Find where the given text appears and provide that cell's center as (X, Y) coordinate. 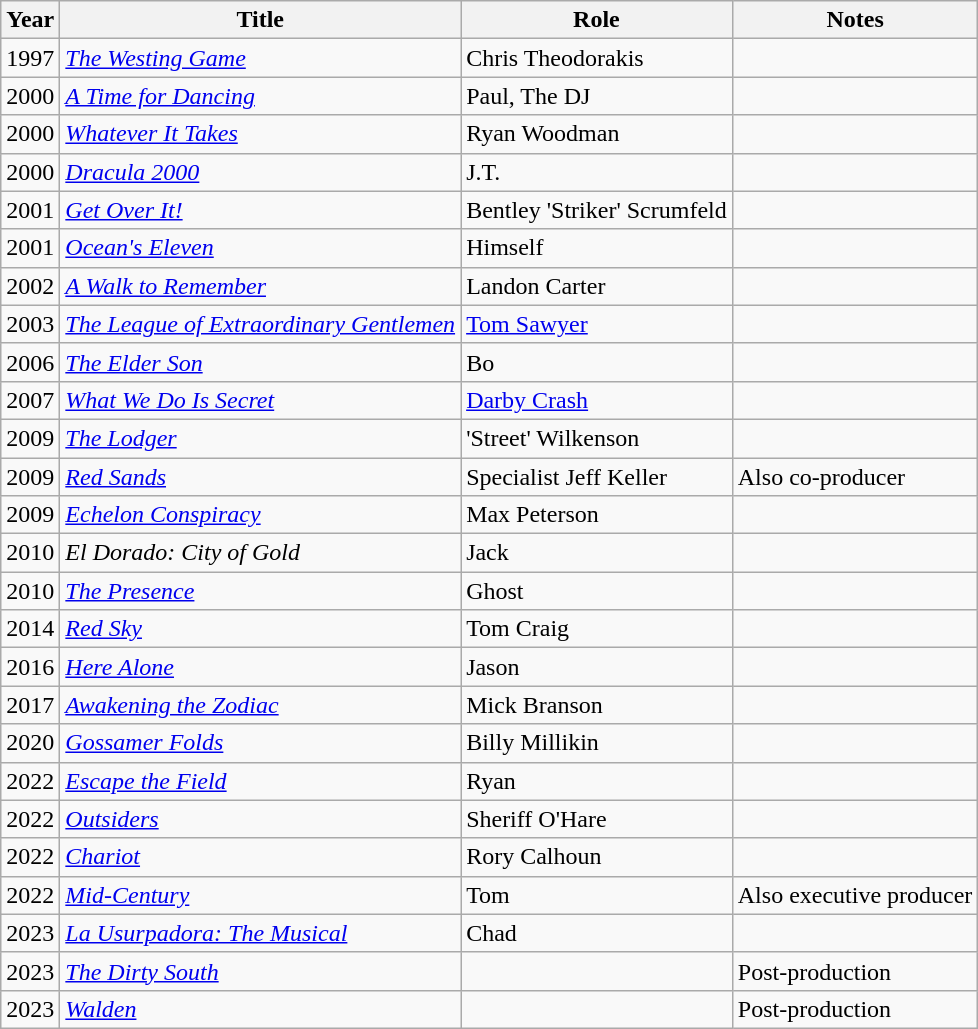
Max Peterson (597, 515)
Here Alone (260, 667)
Also executive producer (855, 895)
Tom (597, 895)
J.T. (597, 172)
2007 (30, 400)
Get Over It! (260, 210)
2006 (30, 362)
The League of Extraordinary Gentlemen (260, 324)
El Dorado: City of Gold (260, 553)
2016 (30, 667)
Ryan (597, 781)
Chad (597, 933)
Outsiders (260, 819)
Tom Sawyer (597, 324)
2020 (30, 743)
A Walk to Remember (260, 286)
La Usurpadora: The Musical (260, 933)
Jack (597, 553)
Chris Theodorakis (597, 58)
Jason (597, 667)
Paul, The DJ (597, 96)
Billy Millikin (597, 743)
Darby Crash (597, 400)
Walden (260, 1009)
2017 (30, 705)
Also co-producer (855, 477)
2014 (30, 629)
The Westing Game (260, 58)
Whatever It Takes (260, 134)
Role (597, 20)
'Street' Wilkenson (597, 438)
Red Sky (260, 629)
Mid-Century (260, 895)
Tom Craig (597, 629)
Ocean's Eleven (260, 248)
Ghost (597, 591)
2003 (30, 324)
What We Do Is Secret (260, 400)
Mick Branson (597, 705)
Himself (597, 248)
Gossamer Folds (260, 743)
Landon Carter (597, 286)
Chariot (260, 857)
A Time for Dancing (260, 96)
The Lodger (260, 438)
Echelon Conspiracy (260, 515)
Dracula 2000 (260, 172)
Ryan Woodman (597, 134)
The Elder Son (260, 362)
Year (30, 20)
1997 (30, 58)
2002 (30, 286)
Awakening the Zodiac (260, 705)
Red Sands (260, 477)
Specialist Jeff Keller (597, 477)
Rory Calhoun (597, 857)
Title (260, 20)
Bo (597, 362)
The Dirty South (260, 971)
Notes (855, 20)
Bentley 'Striker' Scrumfeld (597, 210)
The Presence (260, 591)
Sheriff O'Hare (597, 819)
Escape the Field (260, 781)
